Pinpoint the cell where the given text exists, returning its [x, y] midpoint coordinate. 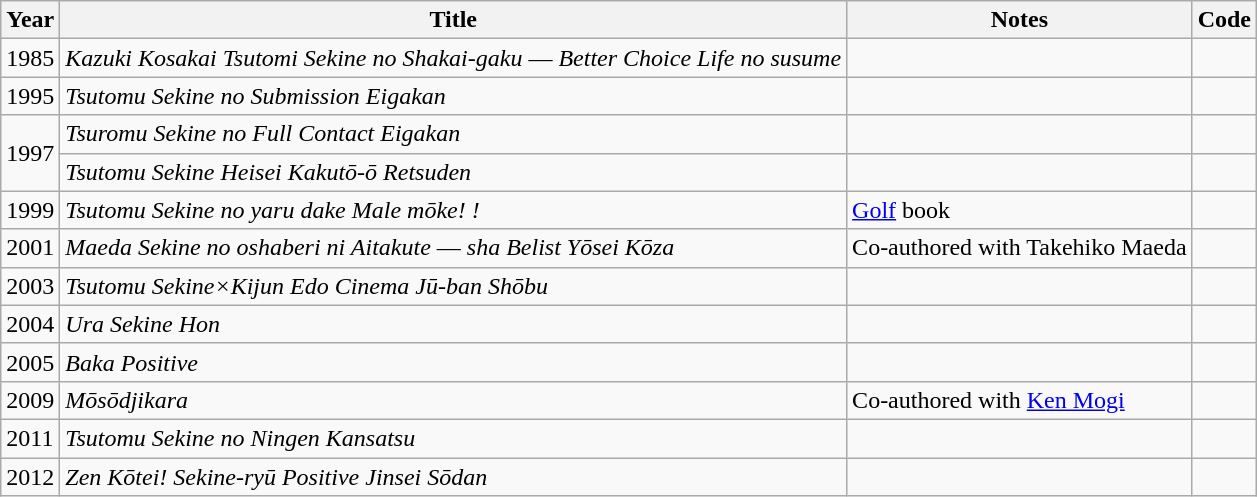
Tsutomu Sekine×Kijun Edo Cinema Jū-ban Shōbu [454, 286]
Title [454, 20]
1995 [30, 96]
Golf book [1020, 210]
Tsutomu Sekine no yaru dake Male mōke! ! [454, 210]
Tsutomu Sekine Heisei Kakutō-ō Retsuden [454, 172]
Zen Kōtei! Sekine-ryū Positive Jinsei Sōdan [454, 477]
Ura Sekine Hon [454, 324]
2005 [30, 362]
Notes [1020, 20]
Tsuromu Sekine no Full Contact Eigakan [454, 134]
Maeda Sekine no oshaberi ni Aitakute ― sha Belist Yōsei Kōza [454, 248]
Year [30, 20]
2004 [30, 324]
Code [1224, 20]
1999 [30, 210]
1985 [30, 58]
Tsutomu Sekine no Submission Eigakan [454, 96]
Co-authored with Ken Mogi [1020, 400]
2012 [30, 477]
2009 [30, 400]
2003 [30, 286]
Mōsōdjikara [454, 400]
Kazuki Kosakai Tsutomi Sekine no Shakai-gaku ― Better Choice Life no susume [454, 58]
1997 [30, 153]
Baka Positive [454, 362]
Tsutomu Sekine no Ningen Kansatsu [454, 438]
Co-authored with Takehiko Maeda [1020, 248]
2001 [30, 248]
2011 [30, 438]
